Search for the cell housing the specified text and yield its (x, y) center coordinate. 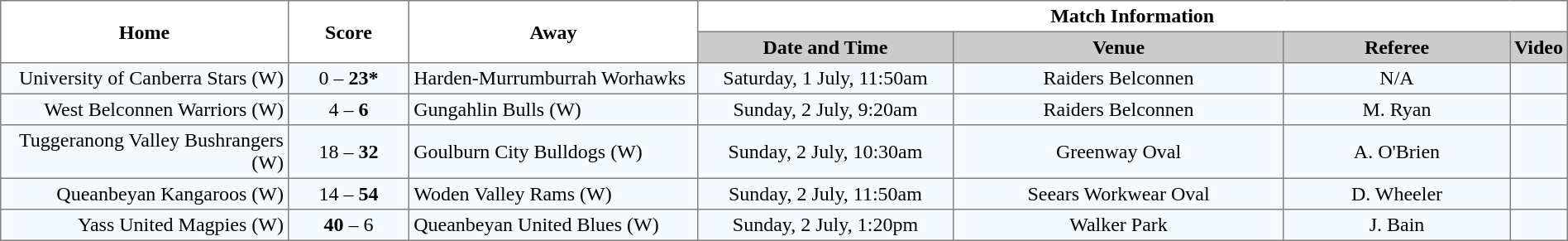
University of Canberra Stars (W) (144, 79)
Sunday, 2 July, 11:50am (825, 194)
Date and Time (825, 47)
Score (349, 31)
J. Bain (1396, 225)
Saturday, 1 July, 11:50am (825, 79)
Seears Workwear Oval (1119, 194)
Goulburn City Bulldogs (W) (553, 152)
14 – 54 (349, 194)
Match Information (1132, 17)
18 – 32 (349, 152)
Yass United Magpies (W) (144, 225)
Sunday, 2 July, 1:20pm (825, 225)
Greenway Oval (1119, 152)
Harden-Murrumburrah Worhawks (553, 79)
West Belconnen Warriors (W) (144, 109)
A. O'Brien (1396, 152)
Woden Valley Rams (W) (553, 194)
Sunday, 2 July, 10:30am (825, 152)
4 – 6 (349, 109)
Gungahlin Bulls (W) (553, 109)
D. Wheeler (1396, 194)
0 – 23* (349, 79)
Sunday, 2 July, 9:20am (825, 109)
Queanbeyan Kangaroos (W) (144, 194)
Referee (1396, 47)
M. Ryan (1396, 109)
Venue (1119, 47)
Home (144, 31)
Tuggeranong Valley Bushrangers (W) (144, 152)
Walker Park (1119, 225)
40 – 6 (349, 225)
Video (1539, 47)
Away (553, 31)
Queanbeyan United Blues (W) (553, 225)
N/A (1396, 79)
